Find where the given text appears and provide that cell's center as [X, Y] coordinate. 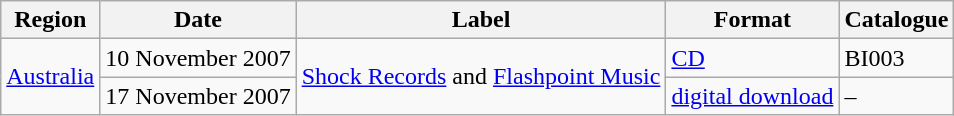
Region [50, 20]
Format [752, 20]
Date [198, 20]
17 November 2007 [198, 96]
Australia [50, 77]
CD [752, 58]
– [896, 96]
Catalogue [896, 20]
Label [481, 20]
Shock Records and Flashpoint Music [481, 77]
digital download [752, 96]
10 November 2007 [198, 58]
BI003 [896, 58]
